From the cell containing the given text, extract its center point as [x, y] coordinate. 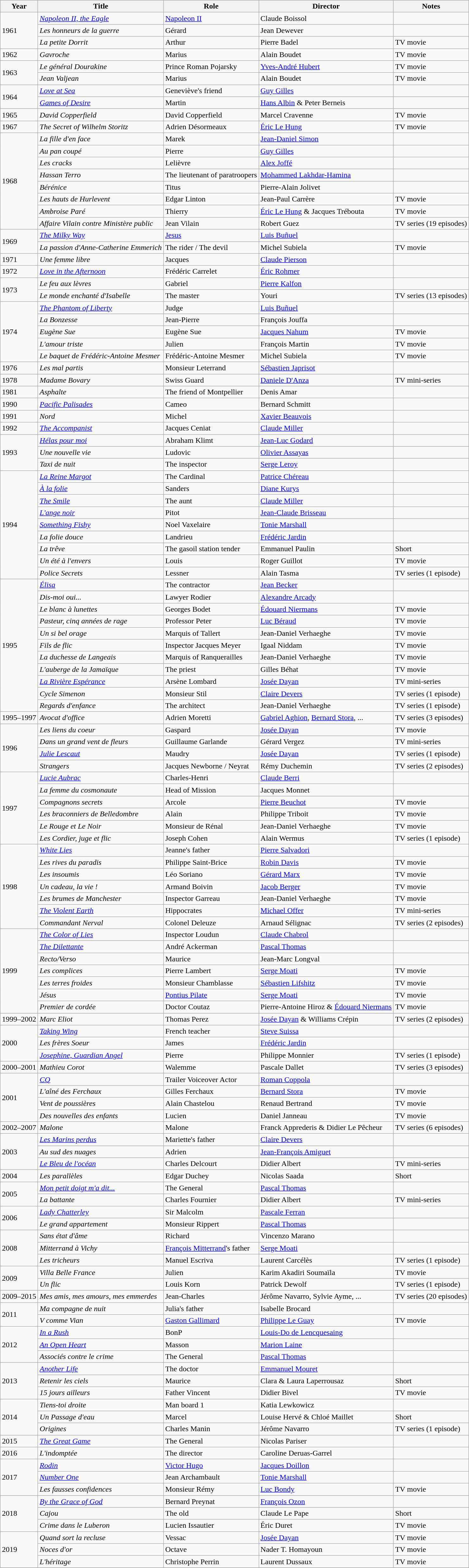
Pierre Badel [326, 42]
Charles Fournier [211, 1200]
Mariette's father [211, 1140]
Richard [211, 1236]
Jacques Ceniat [211, 428]
Les insoumis [101, 874]
1972 [19, 271]
In a Rush [101, 1333]
Les Marins perdus [101, 1140]
The Violent Earth [101, 910]
Ludovic [211, 452]
2011 [19, 1315]
Louis Korn [211, 1284]
Gaston Gallimard [211, 1321]
Thierry [211, 211]
Un été à l'envers [101, 561]
Jeanne's father [211, 850]
1973 [19, 290]
La femme du cosmonaute [101, 790]
Le blanc à lunettes [101, 609]
Steve Suissa [326, 1031]
Monsieur Stil [211, 693]
Luc Bondy [326, 1489]
Adrien Moretti [211, 717]
TV series (19 episodes) [431, 223]
Fils de flic [101, 645]
Jean-Luc Godard [326, 440]
1961 [19, 30]
Bérénice [101, 187]
Maudry [211, 754]
Un si bel orage [101, 633]
Jean Archambault [211, 1477]
Gérard Vergez [326, 742]
1996 [19, 748]
Octave [211, 1550]
Charles Delcourt [211, 1164]
Pierre Lambert [211, 971]
Year [19, 6]
Regards d'enfance [101, 705]
Hélas pour moi [101, 440]
1971 [19, 259]
Frédéric Carrelet [211, 271]
Number One [101, 1477]
1994 [19, 525]
Noces d'or [101, 1550]
2018 [19, 1513]
Christophe Perrin [211, 1562]
The rider / The devil [211, 247]
Head of Mission [211, 790]
Bernard Schmitt [326, 404]
1995 [19, 646]
Roger Guillot [326, 561]
Associés contre le crime [101, 1357]
Monsieur de Rénal [211, 826]
Inspector Loudun [211, 935]
2009 [19, 1278]
The Great Game [101, 1441]
Sans état d'âme [101, 1236]
Marquis of Tallert [211, 633]
Avocat d'office [101, 717]
Clara & Laura Laperrousaz [326, 1381]
TV series (13 episodes) [431, 296]
The Dilettante [101, 947]
Affaire Vilain contre Ministère public [101, 223]
Alain [211, 814]
L'ange noir [101, 513]
François Ozon [326, 1501]
1968 [19, 181]
Napoleon II [211, 18]
15 jours ailleurs [101, 1393]
1995–1997 [19, 717]
Doctor Coutaz [211, 1007]
The architect [211, 705]
Les terres froides [101, 983]
Jean-Pierre [211, 320]
2015 [19, 1441]
The Phantom of Liberty [101, 308]
Sir Malcolm [211, 1212]
Éric Duret [326, 1526]
Dis-moi oui... [101, 597]
Adrien [211, 1152]
Gérard [211, 30]
Le monde enchanté d'Isabelle [101, 296]
Philippe Triboit [326, 814]
Josephine, Guardian Angel [101, 1055]
V comme Vian [101, 1321]
Pierre-Alain Jolivet [326, 187]
1992 [19, 428]
2002–2007 [19, 1128]
Alain Tasma [326, 573]
Mitterrand à Vichy [101, 1248]
Robert Guez [326, 223]
Jean-Charles [211, 1296]
Philippe Monnier [326, 1055]
Mon petit doigt m'a dit... [101, 1188]
L'auberge de la Jamaïque [101, 669]
1993 [19, 452]
Marek [211, 139]
La passion d'Anne-Catherine Emmerich [101, 247]
Jean-Paul Carrère [326, 199]
Marc Eliot [101, 1019]
2000 [19, 1043]
2013 [19, 1381]
Marion Laine [326, 1345]
Laurent Carcélès [326, 1260]
CQ [101, 1079]
The aunt [211, 500]
The master [211, 296]
La Rivière Espérance [101, 681]
Gavroche [101, 54]
Les Cordier, juge et flic [101, 838]
Le général Dourakine [101, 67]
Éric Le Hung & Jacques Trébouta [326, 211]
Arnaud Sélignac [326, 923]
1969 [19, 241]
Villa Belle France [101, 1272]
Les rives du paradis [101, 862]
Robin Davis [326, 862]
1976 [19, 368]
The Smile [101, 500]
Igaal Niddam [326, 645]
2003 [19, 1152]
1999 [19, 971]
Jean-Marc Longval [326, 959]
Emmanuel Mouret [326, 1369]
Jean Dewever [326, 30]
Judge [211, 308]
Sanders [211, 488]
Éric Le Hung [326, 127]
Marcel Cravenne [326, 115]
Nord [101, 416]
Jesus [211, 235]
Jérôme Navarro [326, 1429]
Jacques Nahum [326, 332]
Mohammed Lakhdar-Hamina [326, 175]
Joseph Cohen [211, 838]
The Milky Way [101, 235]
Father Vincent [211, 1393]
Another Life [101, 1369]
2000–2001 [19, 1067]
Patrice Chéreau [326, 476]
Monsieur Rémy [211, 1489]
Retenir les ciels [101, 1381]
1963 [19, 73]
French teacher [211, 1031]
Noel Vaxelaire [211, 525]
Cycle Simenon [101, 693]
L'aîné des Ferchaux [101, 1091]
The Color of Lies [101, 935]
Yves-André Hubert [326, 67]
Dans un grand vent de fleurs [101, 742]
Ambroise Paré [101, 211]
1964 [19, 97]
Au sud des nuages [101, 1152]
Le Rouge et Le Noir [101, 826]
La Bonzesse [101, 320]
Masson [211, 1345]
Director [326, 6]
1981 [19, 392]
Pascale Dallet [326, 1067]
Élisa [101, 585]
TV series (6 episodes) [431, 1128]
Les honneurs de la guerre [101, 30]
Jacques [211, 259]
Caroline Deruas-Garrel [326, 1453]
2004 [19, 1176]
Nicolas Pariser [326, 1441]
White Lies [101, 850]
The inspector [211, 464]
Philippe Saint-Brice [211, 862]
L'héritage [101, 1562]
Didier Bivel [326, 1393]
Armand Boivin [211, 886]
Monsieur Rippert [211, 1224]
Sébastien Lifshitz [326, 983]
Vent de poussières [101, 1103]
Title [101, 6]
Jean-François Amiguet [326, 1152]
Lucie Aubrac [101, 778]
François Jouffa [326, 320]
Lawyer Rodier [211, 597]
Prince Roman Pojarsky [211, 67]
Katia Lewkowicz [326, 1405]
Taxi de nuit [101, 464]
1967 [19, 127]
Lucien [211, 1115]
Les brumes de Manchester [101, 898]
La petite Dorrit [101, 42]
Notes [431, 6]
Lelièvre [211, 163]
The Cardinal [211, 476]
Daniele D'Anza [326, 380]
1990 [19, 404]
Gaspard [211, 730]
Claude Boissol [326, 18]
The priest [211, 669]
Mathieu Corot [101, 1067]
Police Secrets [101, 573]
Swiss Guard [211, 380]
Love at Sea [101, 91]
2009–2015 [19, 1296]
Origines [101, 1429]
Landrieu [211, 537]
Le feu aux lèvres [101, 284]
Lucien Issautier [211, 1526]
Cameo [211, 404]
Jacques Monnet [326, 790]
Denis Amar [326, 392]
The gasoil station tender [211, 549]
Commandant Nerval [101, 923]
Cajou [101, 1514]
Inspector Garreau [211, 898]
Lady Chatterley [101, 1212]
Les parallèles [101, 1176]
Inspector Jacques Meyer [211, 645]
Hassan Terro [101, 175]
Monsieur Leterrand [211, 368]
2016 [19, 1453]
Jésus [101, 995]
Hans Albin & Peter Berneis [326, 103]
Isabelle Brocard [326, 1309]
The friend of Montpellier [211, 392]
Martin [211, 103]
James [211, 1043]
Hippocrates [211, 910]
Karim Akadiri Soumaïla [326, 1272]
La folie douce [101, 537]
1999–2002 [19, 1019]
Premier de cordée [101, 1007]
Youri [326, 296]
La duchesse de Langeais [101, 657]
Games of Desire [101, 103]
Un flic [101, 1284]
Role [211, 6]
Le baquet de Frédéric-Antoine Mesmer [101, 356]
Ma compagne de nuit [101, 1309]
Trailer Voiceover Actor [211, 1079]
Geneviève's friend [211, 91]
Le Bleu de l'océan [101, 1164]
Emmanuel Paulin [326, 549]
Gabriel [211, 284]
Man board 1 [211, 1405]
Julie Lescaut [101, 754]
Adrien Désormeaux [211, 127]
Walemme [211, 1067]
The lieutenant of paratroopers [211, 175]
La Reine Margot [101, 476]
Le grand appartement [101, 1224]
Jacques Doillon [326, 1465]
The director [211, 1453]
Lessner [211, 573]
L'indomptée [101, 1453]
Les tricheurs [101, 1260]
Jean-Daniel Simon [326, 139]
The Secret of Wilhelm Storitz [101, 127]
Vincenzo Marano [326, 1236]
Nicolas Saada [326, 1176]
Love in the Afternoon [101, 271]
2008 [19, 1248]
Arcole [211, 802]
Nader T. Homayoun [326, 1550]
The old [211, 1514]
Asphalte [101, 392]
François Martin [326, 344]
Alain Chastelou [211, 1103]
2017 [19, 1477]
1978 [19, 380]
Michel [211, 416]
Pierre-Antoine Hiroz & Édouard Niermans [326, 1007]
An Open Heart [101, 1345]
Napoleon II, the Eagle [101, 18]
Luc Béraud [326, 621]
Pasteur, cinq années de rage [101, 621]
Gilles Ferchaux [211, 1091]
Louise Hervé & Chloé Maillet [326, 1417]
Jacob Berger [326, 886]
Strangers [101, 766]
Monsieur Chamblasse [211, 983]
2012 [19, 1345]
2001 [19, 1097]
Alex Joffé [326, 163]
Mes amis, mes amours, mes emmerdes [101, 1296]
Titus [211, 187]
Au pan coupé [101, 151]
2019 [19, 1550]
Sébastien Japrisot [326, 368]
2006 [19, 1218]
Gilles Béhat [326, 669]
François Mitterrand's father [211, 1248]
1998 [19, 886]
Laurent Dussaux [326, 1562]
Something Fishy [101, 525]
Les fausses confidences [101, 1489]
Charles Manin [211, 1429]
Les hauts de Hurlevent [101, 199]
Arsène Lombard [211, 681]
Louis-Do de Lencquesaing [326, 1333]
Roman Coppola [326, 1079]
Claude Chabrol [326, 935]
Georges Bodet [211, 609]
Les complices [101, 971]
Serge Leroy [326, 464]
Des nouvelles des enfants [101, 1115]
Pitot [211, 513]
Les cracks [101, 163]
Taking Wing [101, 1031]
Marcel [211, 1417]
Louis [211, 561]
Une femme libre [101, 259]
Claude Pierson [326, 259]
Pierre Salvadori [326, 850]
Patrick Dewolf [326, 1284]
Colonel Deleuze [211, 923]
Edgar Duchey [211, 1176]
Julia's father [211, 1309]
Olivier Assayas [326, 452]
À la folie [101, 488]
Pierre Kalfon [326, 284]
L'amour triste [101, 344]
Pacific Palisades [101, 404]
Marquis of Ranquerailles [211, 657]
Jean Valjean [101, 79]
Claude Le Pape [326, 1514]
1974 [19, 332]
The doctor [211, 1369]
Pierre Beuchot [326, 802]
Jean Becker [326, 585]
Alain Wermus [326, 838]
Thomas Perez [211, 1019]
2014 [19, 1417]
The contractor [211, 585]
Compagnons secrets [101, 802]
2005 [19, 1194]
Tiens-toi droite [101, 1405]
Philippe Le Guay [326, 1321]
Victor Hugo [211, 1465]
Guillaume Garlande [211, 742]
Diane Kurys [326, 488]
Frédéric-Antoine Mesmer [211, 356]
The Accompanist [101, 428]
1991 [19, 416]
Jérôme Navarro, Sylvie Ayme, ... [326, 1296]
Bernard Stora [326, 1091]
La trêve [101, 549]
Josée Dayan & Williams Crépin [326, 1019]
Daniel Janneau [326, 1115]
Manuel Escriva [211, 1260]
By the Grace of God [101, 1501]
Les braconniers de Belledombre [101, 814]
Les frères Soeur [101, 1043]
Édouard Niermans [326, 609]
Quand sort la recluse [101, 1538]
TV series (20 episodes) [431, 1296]
Edgar Linton [211, 199]
Recto/Verso [101, 959]
Abraham Klimt [211, 440]
Les mal partis [101, 368]
Renaud Bertrand [326, 1103]
Bernard Preynat [211, 1501]
Rémy Duchemin [326, 766]
Gabriel Aghion, Bernard Stora, ... [326, 717]
Un cadeau, la vie ! [101, 886]
Pascale Ferran [326, 1212]
Michael Offer [326, 910]
Crime dans le Luberon [101, 1526]
1962 [19, 54]
Éric Rohmer [326, 271]
Pontius Pilate [211, 995]
Rodin [101, 1465]
1997 [19, 808]
Jean-Claude Brisseau [326, 513]
Charles-Henri [211, 778]
Une nouvelle vie [101, 452]
Claude Berri [326, 778]
André Ackerman [211, 947]
Vessac [211, 1538]
Les liens du coeur [101, 730]
Jean Vilain [211, 223]
Léo Soriano [211, 874]
Alexandre Arcady [326, 597]
1965 [19, 115]
La battante [101, 1200]
Arthur [211, 42]
La fille d'en face [101, 139]
Xavier Beauvois [326, 416]
Franck Apprederis & Didier Le Pêcheur [326, 1128]
Jacques Newborne / Neyrat [211, 766]
Un Passage d'eau [101, 1417]
Professor Peter [211, 621]
Gérard Marx [326, 874]
BonP [211, 1333]
Madame Bovary [101, 380]
